Capture the cell that displays the provided text and extract its [x, y] central coordinate. 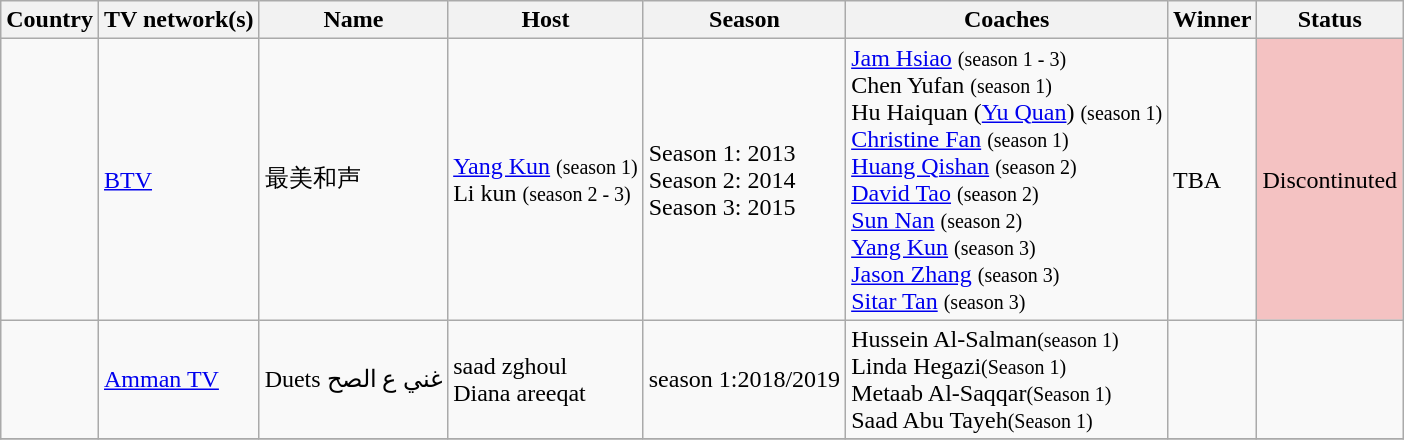
Winner [1212, 20]
TBA [1212, 180]
Name [354, 20]
Season 1: 2013 Season 2: 2014 Season 3: 2015 [744, 180]
Hussein Al-Salman(season 1)Linda Hegazi(Season 1)Metaab Al-Saqqar(Season 1)Saad Abu Tayeh(Season 1) [1007, 380]
Status [1330, 20]
Amman TV [178, 380]
saad zghoulDiana areeqat [546, 380]
Duets غني ع الصح [354, 380]
Host [546, 20]
TV network(s) [178, 20]
最美和声 [354, 180]
Season [744, 20]
Coaches [1007, 20]
BTV [178, 180]
season 1:2018/2019 [744, 380]
Country [50, 20]
Discontinuted [1330, 180]
Yang Kun (season 1) Li kun (season 2 - 3) [546, 180]
